Return the (X, Y) coordinate for the center point of the cell that contains the specified text.  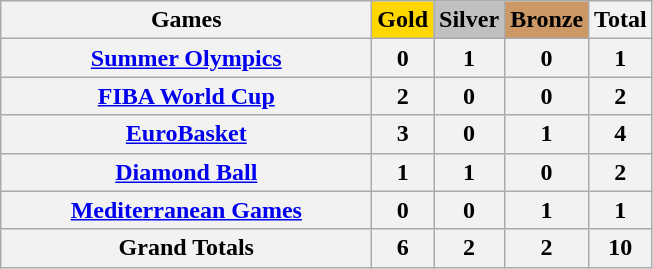
Grand Totals (186, 248)
Silver (470, 20)
Summer Olympics (186, 58)
4 (621, 134)
10 (621, 248)
3 (403, 134)
Gold (403, 20)
EuroBasket (186, 134)
Games (186, 20)
6 (403, 248)
Diamond Ball (186, 172)
FIBA World Cup (186, 96)
Bronze (547, 20)
Mediterranean Games (186, 210)
Total (621, 20)
